Detect which cell encompasses the target text, then output its [x, y] center coordinate. 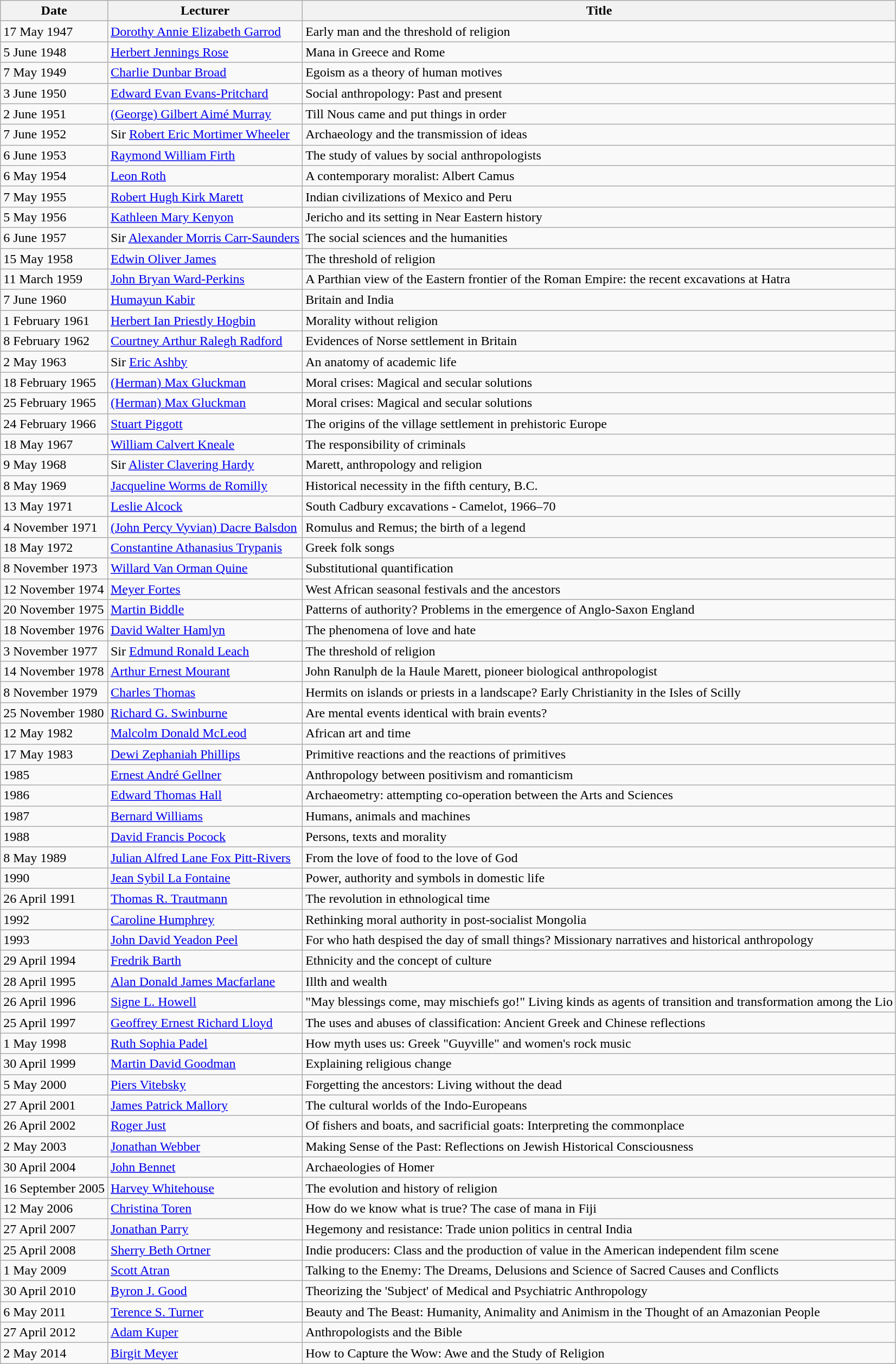
James Patrick Mallory [205, 1105]
Indian civilizations of Mexico and Peru [599, 196]
Alan Donald James Macfarlane [205, 981]
Kathleen Mary Kenyon [205, 217]
Ernest André Gellner [205, 775]
Anthropology between positivism and romanticism [599, 775]
25 April 1997 [54, 1023]
Historical necessity in the fifth century, B.C. [599, 486]
Julian Alfred Lane Fox Pitt-Rivers [205, 857]
11 March 1959 [54, 279]
Bernard Williams [205, 816]
28 April 1995 [54, 981]
7 May 1955 [54, 196]
3 November 1977 [54, 651]
The revolution in ethnological time [599, 898]
How to Capture the Wow: Awe and the Study of Religion [599, 1353]
4 November 1971 [54, 527]
25 February 1965 [54, 403]
Of fishers and boats, and sacrificial goats: Interpreting the commonplace [599, 1126]
Sir Edmund Ronald Leach [205, 651]
African art and time [599, 734]
7 June 1960 [54, 300]
How myth uses us: Greek "Guyville" and women's rock music [599, 1043]
An anatomy of academic life [599, 362]
South Cadbury excavations - Camelot, 1966–70 [599, 506]
Jonathan Parry [205, 1229]
Romulus and Remus; the birth of a legend [599, 527]
Geoffrey Ernest Richard Lloyd [205, 1023]
Sir Eric Ashby [205, 362]
1986 [54, 795]
John Bennet [205, 1167]
West African seasonal festivals and the ancestors [599, 589]
12 November 1974 [54, 589]
Lecturer [205, 11]
(George) Gilbert Aimé Murray [205, 114]
1 February 1961 [54, 321]
Leslie Alcock [205, 506]
Jean Sybil La Fontaine [205, 878]
2 May 1963 [54, 362]
18 November 1976 [54, 630]
1988 [54, 837]
For who hath despised the day of small things? Missionary narratives and historical anthropology [599, 940]
Archaeologies of Homer [599, 1167]
16 September 2005 [54, 1188]
27 April 2007 [54, 1229]
David Walter Hamlyn [205, 630]
Jacqueline Worms de Romilly [205, 486]
How do we know what is true? The case of mana in Fiji [599, 1208]
1 May 2009 [54, 1271]
Hermits on islands or priests in a landscape? Early Christianity in the Isles of Scilly [599, 692]
Dorothy Annie Elizabeth Garrod [205, 31]
Sir Robert Eric Mortimer Wheeler [205, 135]
Martin Biddle [205, 610]
Greek folk songs [599, 547]
Leon Roth [205, 176]
Till Nous came and put things in order [599, 114]
Title [599, 11]
30 April 1999 [54, 1064]
18 May 1972 [54, 547]
Marett, anthropology and religion [599, 465]
20 November 1975 [54, 610]
The evolution and history of religion [599, 1188]
Robert Hugh Kirk Marett [205, 196]
Charles Thomas [205, 692]
6 June 1953 [54, 155]
Dewi Zephaniah Phillips [205, 754]
Humans, animals and machines [599, 816]
Birgit Meyer [205, 1353]
Martin David Goodman [205, 1064]
1992 [54, 920]
Scott Atran [205, 1271]
Thomas R. Trautmann [205, 898]
Early man and the threshold of religion [599, 31]
30 April 2010 [54, 1291]
8 February 1962 [54, 341]
6 May 1954 [54, 176]
5 June 1948 [54, 52]
Beauty and The Beast: Humanity, Animality and Animism in the Thought of an Amazonian People [599, 1312]
8 May 1989 [54, 857]
Britain and India [599, 300]
17 May 1947 [54, 31]
"May blessings come, may mischiefs go!" Living kinds as agents of transition and transformation among the Lio [599, 1002]
1 May 1998 [54, 1043]
Forgetting the ancestors: Living without the dead [599, 1085]
Persons, texts and morality [599, 837]
Talking to the Enemy: The Dreams, Delusions and Science of Sacred Causes and Conflicts [599, 1271]
Roger Just [205, 1126]
John Bryan Ward-Perkins [205, 279]
Indie producers: Class and the production of value in the American independent film scene [599, 1250]
1990 [54, 878]
Anthropologists and the Bible [599, 1333]
Theorizing the 'Subject' of Medical and Psychiatric Anthropology [599, 1291]
Jericho and its setting in Near Eastern history [599, 217]
Date [54, 11]
26 April 1991 [54, 898]
David Francis Pocock [205, 837]
Courtney Arthur Ralegh Radford [205, 341]
1987 [54, 816]
Arthur Ernest Mourant [205, 672]
1993 [54, 940]
Herbert Jennings Rose [205, 52]
6 May 2011 [54, 1312]
Willard Van Orman Quine [205, 568]
13 May 1971 [54, 506]
Sir Alexander Morris Carr-Saunders [205, 238]
The origins of the village settlement in prehistoric Europe [599, 424]
12 May 2006 [54, 1208]
Meyer Fortes [205, 589]
Adam Kuper [205, 1333]
9 May 1968 [54, 465]
25 April 2008 [54, 1250]
Humayun Kabir [205, 300]
A Parthian view of the Eastern frontier of the Roman Empire: the recent excavations at Hatra [599, 279]
29 April 1994 [54, 961]
27 April 2012 [54, 1333]
30 April 2004 [54, 1167]
7 May 1949 [54, 73]
7 June 1952 [54, 135]
3 June 1950 [54, 93]
Evidences of Norse settlement in Britain [599, 341]
5 May 2000 [54, 1085]
8 November 1973 [54, 568]
Morality without religion [599, 321]
Edward Thomas Hall [205, 795]
The responsibility of criminals [599, 444]
The social sciences and the humanities [599, 238]
Harvey Whitehouse [205, 1188]
Richard G. Swinburne [205, 713]
Caroline Humphrey [205, 920]
27 April 2001 [54, 1105]
A contemporary moralist: Albert Camus [599, 176]
2 May 2014 [54, 1353]
The study of values by social anthropologists [599, 155]
26 April 1996 [54, 1002]
Jonathan Webber [205, 1146]
Byron J. Good [205, 1291]
Making Sense of the Past: Reflections on Jewish Historical Consciousness [599, 1146]
Raymond William Firth [205, 155]
Are mental events identical with brain events? [599, 713]
Social anthropology: Past and present [599, 93]
25 November 1980 [54, 713]
From the love of food to the love of God [599, 857]
Substitutional quantification [599, 568]
8 May 1969 [54, 486]
Piers Vitebsky [205, 1085]
Patterns of authority? Problems in the emergence of Anglo-Saxon England [599, 610]
8 November 1979 [54, 692]
Explaining religious change [599, 1064]
The phenomena of love and hate [599, 630]
12 May 1982 [54, 734]
Ethnicity and the concept of culture [599, 961]
Illth and wealth [599, 981]
Hegemony and resistance: Trade union politics in central India [599, 1229]
2 June 1951 [54, 114]
Ruth Sophia Padel [205, 1043]
Fredrik Barth [205, 961]
Herbert Ian Priestly Hogbin [205, 321]
5 May 1956 [54, 217]
The uses and abuses of classification: Ancient Greek and Chinese reflections [599, 1023]
2 May 2003 [54, 1146]
(John Percy Vyvian) Dacre Balsdon [205, 527]
Egoism as a theory of human motives [599, 73]
Edward Evan Evans-Pritchard [205, 93]
John David Yeadon Peel [205, 940]
Archaeology and the transmission of ideas [599, 135]
15 May 1958 [54, 259]
18 May 1967 [54, 444]
Edwin Oliver James [205, 259]
Charlie Dunbar Broad [205, 73]
17 May 1983 [54, 754]
Sir Alister Clavering Hardy [205, 465]
Christina Toren [205, 1208]
14 November 1978 [54, 672]
1985 [54, 775]
Archaeometry: attempting co-operation between the Arts and Sciences [599, 795]
6 June 1957 [54, 238]
Malcolm Donald McLeod [205, 734]
Constantine Athanasius Trypanis [205, 547]
Rethinking moral authority in post-socialist Mongolia [599, 920]
Terence S. Turner [205, 1312]
John Ranulph de la Haule Marett, pioneer biological anthropologist [599, 672]
William Calvert Kneale [205, 444]
Stuart Piggott [205, 424]
24 February 1966 [54, 424]
The cultural worlds of the Indo-Europeans [599, 1105]
Signe L. Howell [205, 1002]
Sherry Beth Ortner [205, 1250]
Primitive reactions and the reactions of primitives [599, 754]
Mana in Greece and Rome [599, 52]
Power, authority and symbols in domestic life [599, 878]
18 February 1965 [54, 383]
26 April 2002 [54, 1126]
